Extract the (X, Y) coordinate from the center of the cell holding the provided text.  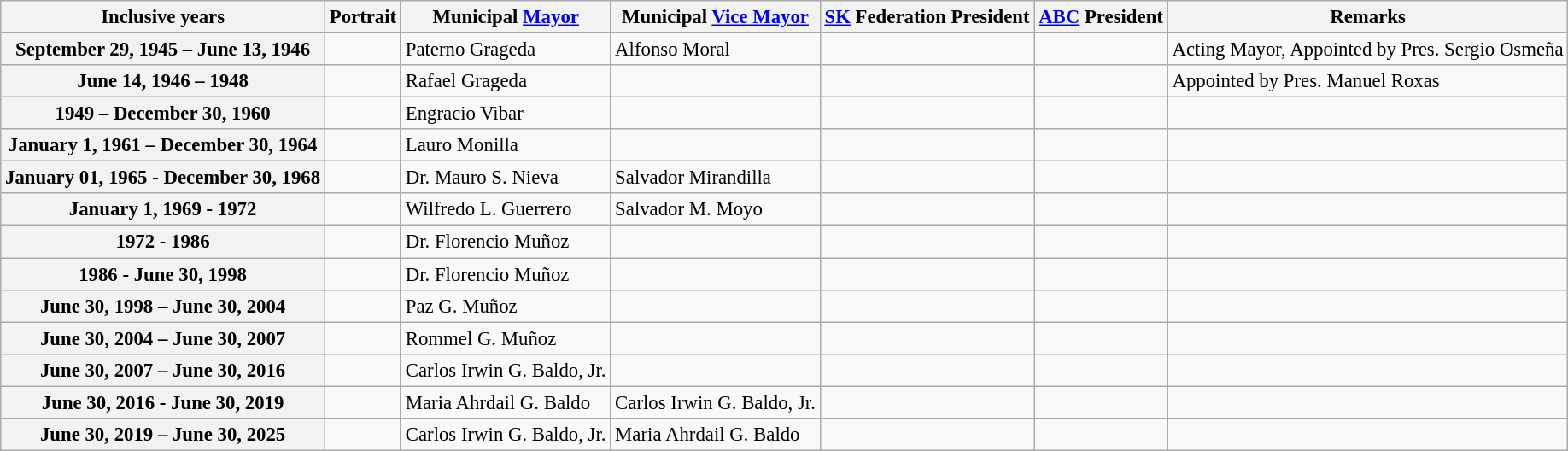
January 1, 1961 – December 30, 1964 (163, 145)
Acting Mayor, Appointed by Pres. Sergio Osmeña (1368, 50)
January 01, 1965 - December 30, 1968 (163, 178)
Municipal Mayor (506, 17)
Engracio Vibar (506, 114)
June 30, 2016 - June 30, 2019 (163, 402)
Paz G. Muñoz (506, 306)
SK Federation President (927, 17)
June 30, 2004 – June 30, 2007 (163, 338)
June 30, 2019 – June 30, 2025 (163, 435)
Salvador Mirandilla (716, 178)
Rafael Grageda (506, 81)
Portrait (362, 17)
Appointed by Pres. Manuel Roxas (1368, 81)
January 1, 1969 - 1972 (163, 209)
ABC President (1101, 17)
Rommel G. Muñoz (506, 338)
Salvador M. Moyo (716, 209)
1972 - 1986 (163, 242)
Dr. Mauro S. Nieva (506, 178)
Paterno Grageda (506, 50)
Alfonso Moral (716, 50)
June 30, 1998 – June 30, 2004 (163, 306)
Wilfredo L. Guerrero (506, 209)
June 30, 2007 – June 30, 2016 (163, 370)
Municipal Vice Mayor (716, 17)
Lauro Monilla (506, 145)
1986 - June 30, 1998 (163, 274)
September 29, 1945 – June 13, 1946 (163, 50)
Remarks (1368, 17)
Inclusive years (163, 17)
1949 – December 30, 1960 (163, 114)
June 14, 1946 – 1948 (163, 81)
